Determine the [X, Y] coordinate at the center of the cell enclosing the given text.  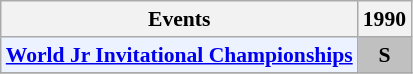
Events [180, 19]
S [384, 55]
1990 [384, 19]
World Jr Invitational Championships [180, 55]
